Capture the cell that displays the provided text and extract its [x, y] central coordinate. 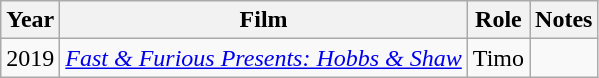
Film [264, 20]
2019 [30, 58]
Year [30, 20]
Notes [564, 20]
Role [498, 20]
Fast & Furious Presents: Hobbs & Shaw [264, 58]
Timo [498, 58]
